Provide the (x, y) coordinate of the cell's center where the given text is located.  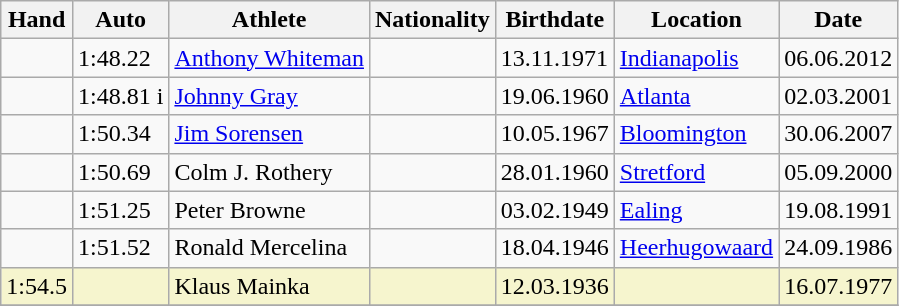
1:54.5 (37, 286)
10.05.1967 (554, 134)
1:51.52 (120, 248)
19.08.1991 (838, 210)
1:48.81 i (120, 96)
16.07.1977 (838, 286)
24.09.1986 (838, 248)
Heerhugowaard (696, 248)
06.06.2012 (838, 58)
Athlete (270, 20)
1:51.25 (120, 210)
Ronald Mercelina (270, 248)
Atlanta (696, 96)
Bloomington (696, 134)
Indianapolis (696, 58)
Stretford (696, 172)
Date (838, 20)
02.03.2001 (838, 96)
03.02.1949 (554, 210)
Jim Sorensen (270, 134)
Johnny Gray (270, 96)
1:48.22 (120, 58)
12.03.1936 (554, 286)
05.09.2000 (838, 172)
Anthony Whiteman (270, 58)
1:50.34 (120, 134)
Auto (120, 20)
Ealing (696, 210)
Birthdate (554, 20)
18.04.1946 (554, 248)
Klaus Mainka (270, 286)
1:50.69 (120, 172)
19.06.1960 (554, 96)
Nationality (432, 20)
13.11.1971 (554, 58)
Hand (37, 20)
Peter Browne (270, 210)
28.01.1960 (554, 172)
Location (696, 20)
30.06.2007 (838, 134)
Colm J. Rothery (270, 172)
